Provide the (x, y) coordinate of the cell's center where the given text is located.  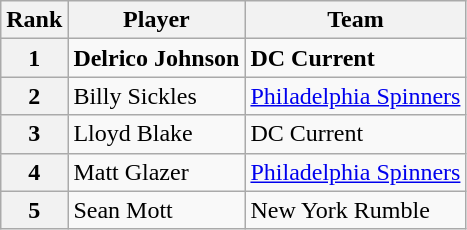
Matt Glazer (156, 172)
Rank (34, 20)
1 (34, 58)
Sean Mott (156, 210)
5 (34, 210)
New York Rumble (356, 210)
Team (356, 20)
Lloyd Blake (156, 134)
Delrico Johnson (156, 58)
3 (34, 134)
Billy Sickles (156, 96)
4 (34, 172)
Player (156, 20)
2 (34, 96)
